Pinpoint the cell where the given text exists, returning its (x, y) midpoint coordinate. 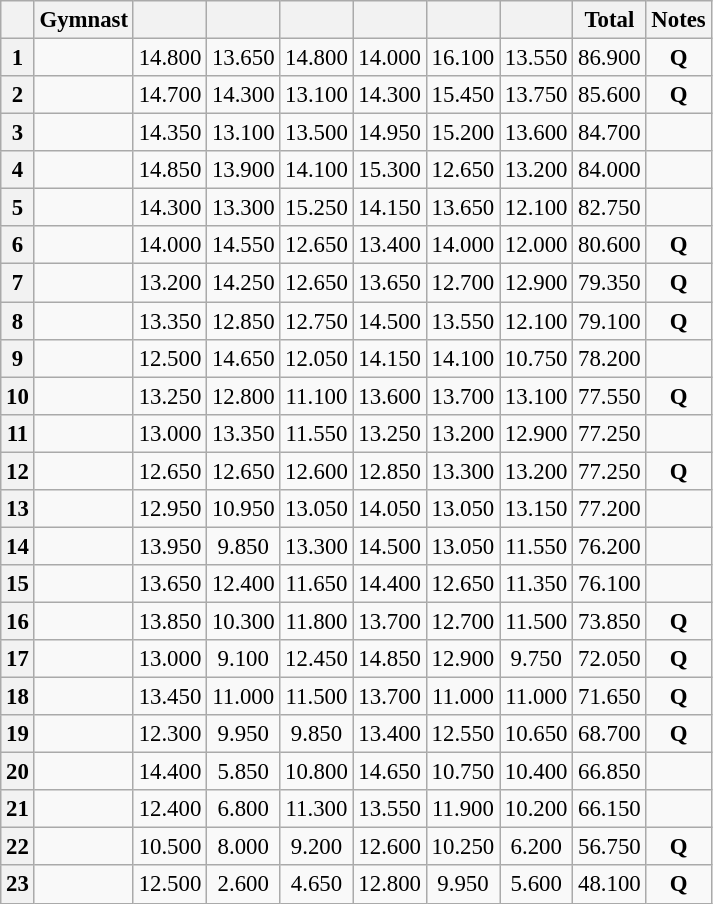
13.500 (316, 133)
10.800 (316, 772)
86.900 (610, 58)
12.000 (536, 245)
9.200 (316, 847)
15 (18, 584)
4 (18, 170)
76.200 (610, 546)
3 (18, 133)
13 (18, 509)
10.200 (536, 809)
6.800 (244, 809)
77.200 (610, 509)
13.900 (244, 170)
20 (18, 772)
17 (18, 659)
12.450 (316, 659)
10.950 (244, 509)
15.250 (316, 208)
9.750 (536, 659)
22 (18, 847)
12.300 (170, 734)
15.200 (462, 133)
11.300 (316, 809)
18 (18, 697)
19 (18, 734)
23 (18, 885)
Notes (678, 20)
12.550 (462, 734)
12 (18, 471)
16 (18, 621)
7 (18, 283)
13.950 (170, 546)
9.100 (244, 659)
10 (18, 396)
10.300 (244, 621)
6 (18, 245)
14.250 (244, 283)
8 (18, 321)
1 (18, 58)
76.100 (610, 584)
Gymnast (84, 20)
21 (18, 809)
66.150 (610, 809)
79.350 (610, 283)
71.650 (610, 697)
15.450 (462, 95)
8.000 (244, 847)
11 (18, 433)
14.050 (390, 509)
13.450 (170, 697)
12.950 (170, 509)
11.650 (316, 584)
Total (610, 20)
82.750 (610, 208)
5.850 (244, 772)
16.100 (462, 58)
79.100 (610, 321)
14 (18, 546)
48.100 (610, 885)
5 (18, 208)
80.600 (610, 245)
12.050 (316, 358)
11.100 (316, 396)
10.250 (462, 847)
9 (18, 358)
11.350 (536, 584)
13.850 (170, 621)
84.700 (610, 133)
10.400 (536, 772)
14.950 (390, 133)
12.750 (316, 321)
5.600 (536, 885)
10.650 (536, 734)
78.200 (610, 358)
68.700 (610, 734)
72.050 (610, 659)
10.500 (170, 847)
13.150 (536, 509)
85.600 (610, 95)
15.300 (390, 170)
13.750 (536, 95)
77.550 (610, 396)
4.650 (316, 885)
11.900 (462, 809)
84.000 (610, 170)
2.600 (244, 885)
14.550 (244, 245)
11.800 (316, 621)
2 (18, 95)
73.850 (610, 621)
14.350 (170, 133)
6.200 (536, 847)
66.850 (610, 772)
56.750 (610, 847)
14.700 (170, 95)
